Extract the (x, y) coordinate from the center of the cell holding the provided text.  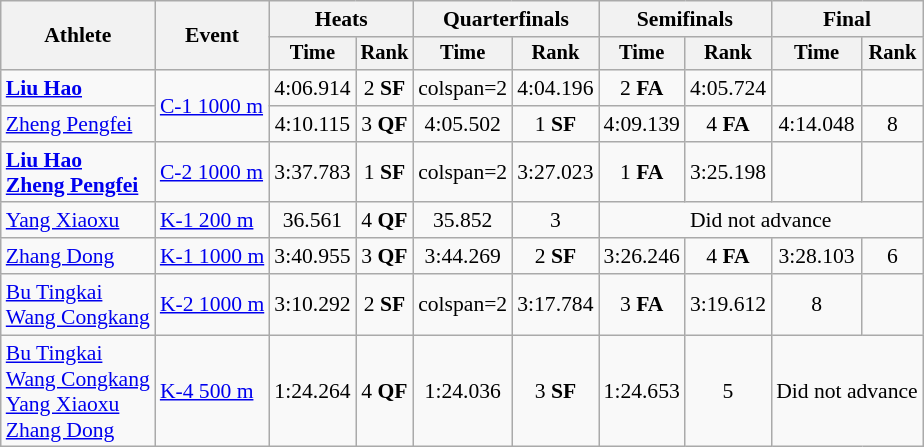
Heats (341, 19)
4:09.139 (642, 124)
Yang Xiaoxu (78, 221)
3:40.955 (312, 256)
Zheng Pengfei (78, 124)
35.852 (462, 221)
3:25.198 (728, 172)
4:06.914 (312, 88)
4:14.048 (816, 124)
1 FA (642, 172)
3:10.292 (312, 304)
3 SF (555, 391)
3:19.612 (728, 304)
3:17.784 (555, 304)
K-4 500 m (212, 391)
1:24.264 (312, 391)
Athlete (78, 36)
3:37.783 (312, 172)
36.561 (312, 221)
Liu HaoZheng Pengfei (78, 172)
6 (892, 256)
2 FA (642, 88)
Zhang Dong (78, 256)
3 (555, 221)
1:24.653 (642, 391)
K-1 200 m (212, 221)
4:05.502 (462, 124)
Quarterfinals (506, 19)
5 (728, 391)
Final (847, 19)
1:24.036 (462, 391)
Semifinals (686, 19)
Event (212, 36)
K-1 1000 m (212, 256)
3:27.023 (555, 172)
Liu Hao (78, 88)
4:05.724 (728, 88)
3:28.103 (816, 256)
Bu TingkaiWang CongkangYang XiaoxuZhang Dong (78, 391)
C-1 1000 m (212, 106)
C-2 1000 m (212, 172)
Bu TingkaiWang Congkang (78, 304)
3:26.246 (642, 256)
3:44.269 (462, 256)
K-2 1000 m (212, 304)
4:10.115 (312, 124)
4:04.196 (555, 88)
3 FA (642, 304)
